Output the [X, Y] coordinate of the center of the cell containing the given text.  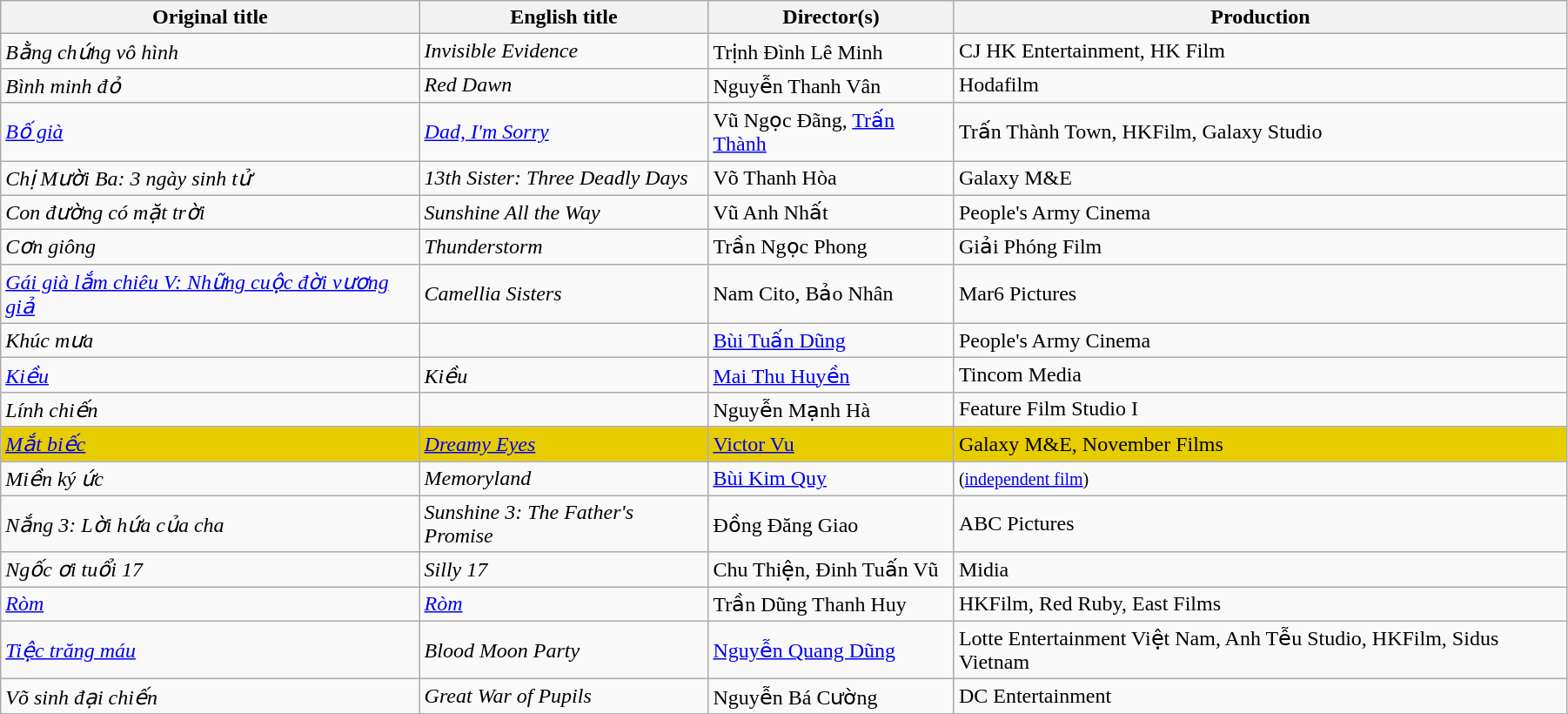
Nguyễn Mạnh Hà [831, 409]
Original title [211, 17]
Bố già [211, 132]
Red Dawn [564, 85]
DC Entertainment [1260, 697]
13th Sister: Three Deadly Days [564, 178]
Nguyễn Thanh Vân [831, 85]
Mắt biếc [211, 444]
Miền ký ức [211, 479]
Bằng chứng vô hình [211, 51]
Silly 17 [564, 569]
Blood Moon Party [564, 650]
Nắng 3: Lời hứa của cha [211, 524]
Chu Thiện, Đinh Tuấn Vũ [831, 569]
Tincom Media [1260, 375]
Vũ Ngọc Đãng, Trấn Thành [831, 132]
Sunshine All the Way [564, 212]
Camellia Sisters [564, 293]
Bình minh đỏ [211, 85]
Lính chiến [211, 409]
Feature Film Studio I [1260, 409]
Great War of Pupils [564, 697]
Galaxy M&E, November Films [1260, 444]
Võ sinh đại chiến [211, 697]
Galaxy M&E [1260, 178]
Nam Cito, Bảo Nhân [831, 293]
Con đường có mặt trời [211, 212]
Mai Thu Huyền [831, 375]
Nguyễn Quang Dũng [831, 650]
Giải Phóng Film [1260, 247]
Trấn Thành Town, HKFilm, Galaxy Studio [1260, 132]
Ngốc ơi tuổi 17 [211, 569]
Midia [1260, 569]
Dreamy Eyes [564, 444]
Võ Thanh Hòa [831, 178]
Dad, I'm Sorry [564, 132]
Khúc mưa [211, 340]
Trịnh Đình Lê Minh [831, 51]
Tiệc trăng máu [211, 650]
Thunderstorm [564, 247]
CJ HK Entertainment, HK Film [1260, 51]
Nguyễn Bá Cường [831, 697]
Vũ Anh Nhất [831, 212]
Production [1260, 17]
Bùi Tuấn Dũng [831, 340]
Memoryland [564, 479]
English title [564, 17]
Gái già lắm chiêu V: Những cuộc đời vương giả [211, 293]
ABC Pictures [1260, 524]
Sunshine 3: The Father's Promise [564, 524]
Lotte Entertainment Việt Nam, Anh Tễu Studio, HKFilm, Sidus Vietnam [1260, 650]
Victor Vu [831, 444]
Bùi Kim Quy [831, 479]
Cơn giông [211, 247]
HKFilm, Red Ruby, East Films [1260, 604]
Director(s) [831, 17]
Hodafilm [1260, 85]
Chị Mười Ba: 3 ngày sinh tử [211, 178]
Trần Ngọc Phong [831, 247]
Trần Dũng Thanh Huy [831, 604]
Đồng Đăng Giao [831, 524]
Mar6 Pictures [1260, 293]
(independent film) [1260, 479]
Invisible Evidence [564, 51]
